Output the [X, Y] coordinate of the center of the cell containing the given text.  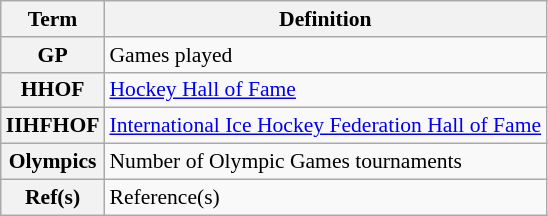
GP [53, 55]
Olympics [53, 162]
Number of Olympic Games tournaments [325, 162]
International Ice Hockey Federation Hall of Fame [325, 126]
Term [53, 19]
Reference(s) [325, 197]
IIHFHOF [53, 126]
HHOF [53, 90]
Games played [325, 55]
Ref(s) [53, 197]
Hockey Hall of Fame [325, 90]
Definition [325, 19]
